Extract the (x, y) coordinate from the center of the cell holding the provided text.  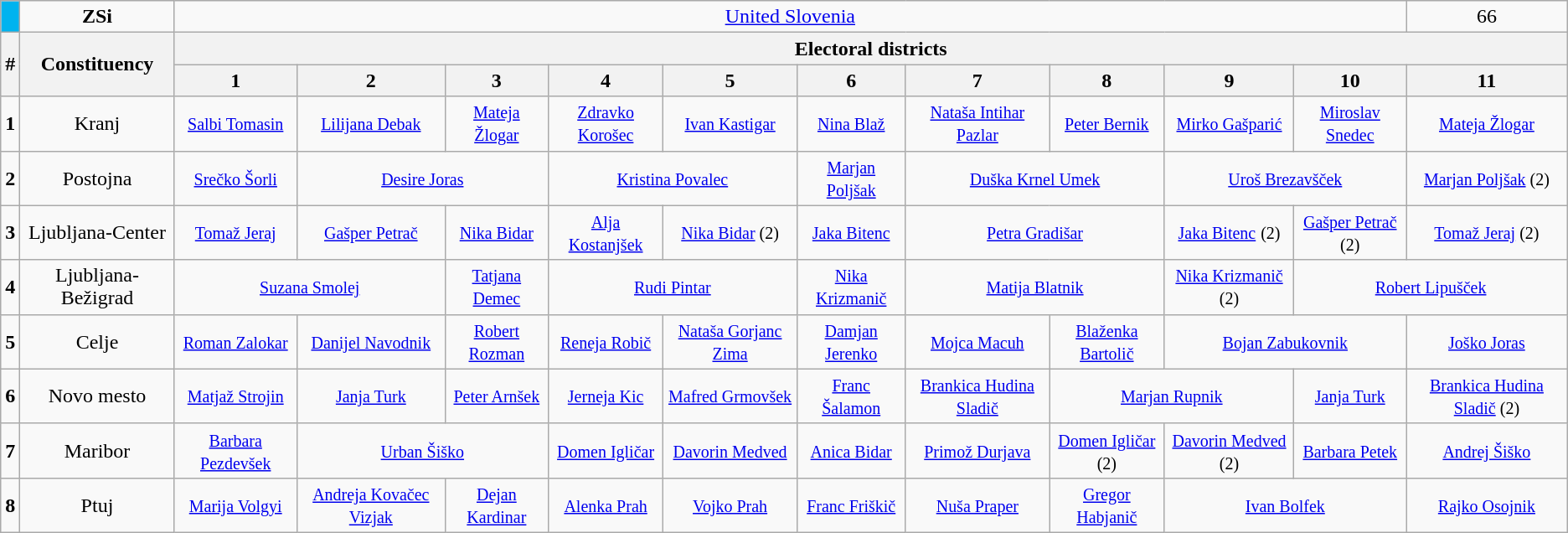
Novo mesto (97, 396)
Maribor (97, 451)
Peter Arnšek (496, 396)
Gašper Petrač (370, 233)
Desire Joras (422, 178)
Lilijana Debak (370, 124)
Blaženka Bartolič (1107, 342)
Srečko Šorli (235, 178)
9 (1230, 80)
Tatjana Demec (496, 287)
Mirko Gašparić (1230, 124)
Gregor Habjanič (1107, 505)
Alja Kostanjšek (605, 233)
Miroslav Snedec (1350, 124)
Tomaž Jeraj (235, 233)
Ljubljana-Center (97, 233)
Rudi Pintar (672, 287)
11 (1488, 80)
Anica Bidar (851, 451)
Gašper Petrač (2) (1350, 233)
United Slovenia (790, 17)
Davorin Medved (730, 451)
Constituency (97, 65)
Alenka Prah (605, 505)
Jerneja Kic (605, 396)
Postojna (97, 178)
Matija Blatnik (1035, 287)
Nika Krizmanič (2) (1230, 287)
Nina Blaž (851, 124)
10 (1350, 80)
Celje (97, 342)
Kristina Povalec (672, 178)
Robert Rozman (496, 342)
Suzana Smolej (310, 287)
Urban Šiško (422, 451)
Marjan Poljšak (2) (1488, 178)
Dejan Kardinar (496, 505)
Franc Šalamon (851, 396)
Nika Bidar (2) (730, 233)
Nuša Praper (977, 505)
Franc Friškič (851, 505)
Barbara Petek (1350, 451)
Bojan Zabukovnik (1285, 342)
Robert Lipušček (1431, 287)
Ivan Bolfek (1285, 505)
Primož Durjava (977, 451)
Andrej Šiško (1488, 451)
Zdravko Korošec (605, 124)
Ivan Kastigar (730, 124)
Jaka Bitenc (851, 233)
Marjan Rupnik (1172, 396)
Barbara Pezdevšek (235, 451)
Salbi Tomasin (235, 124)
# (10, 65)
Joško Joras (1488, 342)
Roman Zalokar (235, 342)
Mojca Macuh (977, 342)
Nataša Intihar Pazlar (977, 124)
Andreja Kovačec Vizjak (370, 505)
Domen Igličar (2) (1107, 451)
Uroš Brezavšček (1285, 178)
Petra Gradišar (1035, 233)
Nika Bidar (496, 233)
Kranj (97, 124)
Peter Bernik (1107, 124)
Danijel Navodnik (370, 342)
ZSi (97, 17)
Duška Krnel Umek (1035, 178)
Marjan Poljšak (851, 178)
Brankica Hudina Sladič (2) (1488, 396)
Brankica Hudina Sladič (977, 396)
Matjaž Strojin (235, 396)
Damjan Jerenko (851, 342)
Davorin Medved (2) (1230, 451)
Jaka Bitenc (2) (1230, 233)
Vojko Prah (730, 505)
Electoral districts (871, 49)
Tomaž Jeraj (2) (1488, 233)
Ptuj (97, 505)
Reneja Robič (605, 342)
Mafred Grmovšek (730, 396)
Nika Krizmanič (851, 287)
66 (1488, 17)
Ljubljana-Bežigrad (97, 287)
Domen Igličar (605, 451)
Nataša Gorjanc Zima (730, 342)
Marija Volgyi (235, 505)
Rajko Osojnik (1488, 505)
